Provide the [X, Y] coordinate of the cell's center where the given text is located.  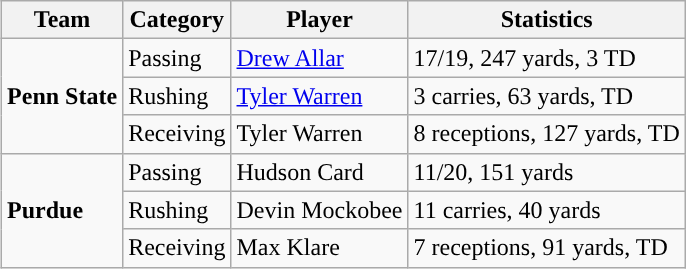
Devin Mockobee [320, 210]
3 carries, 63 yards, TD [546, 96]
8 receptions, 127 yards, TD [546, 134]
7 receptions, 91 yards, TD [546, 248]
Max Klare [320, 248]
Drew Allar [320, 58]
Penn State [62, 96]
Category [177, 20]
Statistics [546, 20]
11 carries, 40 yards [546, 210]
17/19, 247 yards, 3 TD [546, 58]
Player [320, 20]
11/20, 151 yards [546, 172]
Hudson Card [320, 172]
Purdue [62, 210]
Team [62, 20]
